Search for the cell housing the specified text and yield its (X, Y) center coordinate. 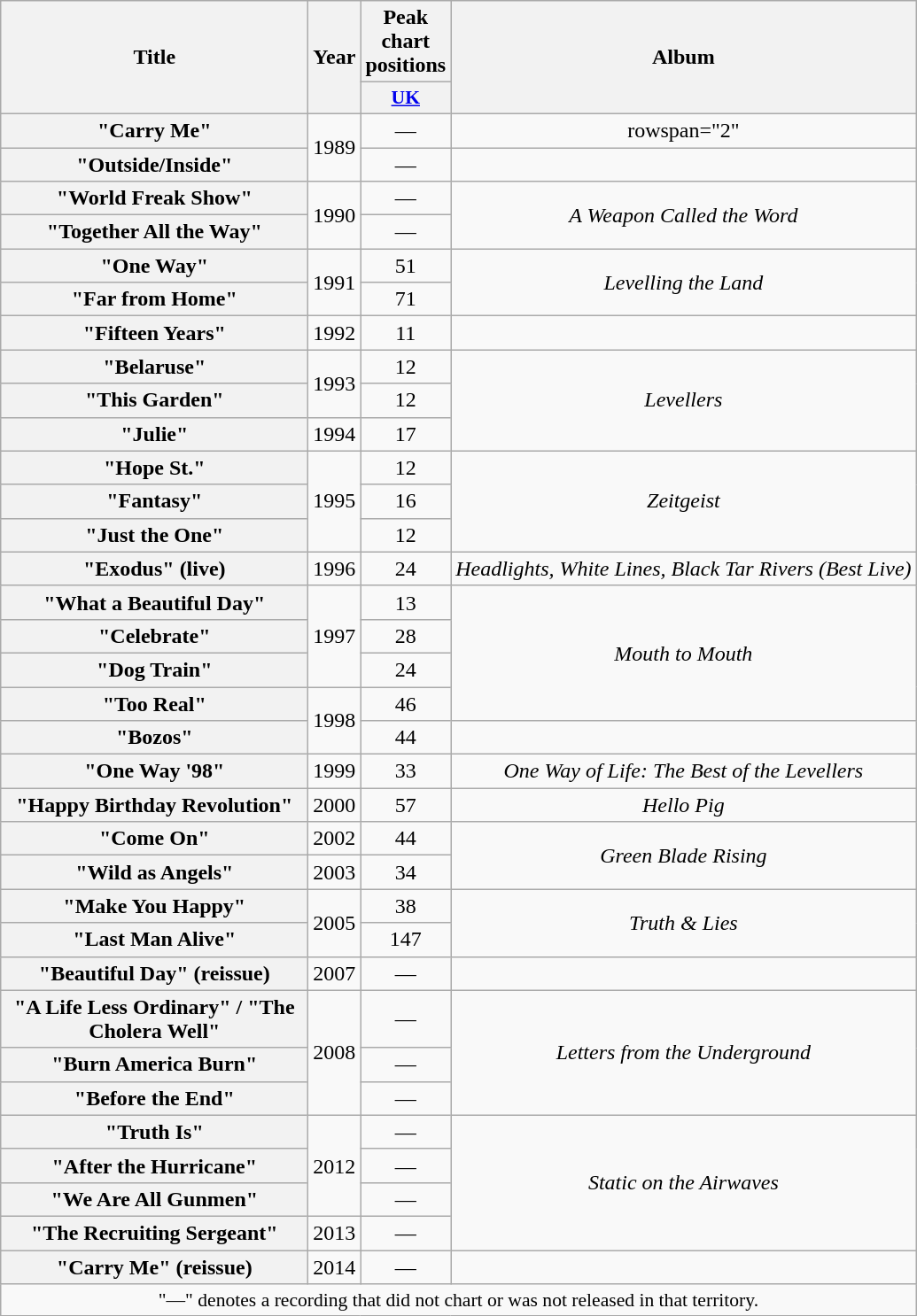
33 (406, 771)
"Carry Me" (154, 130)
1997 (335, 636)
"This Garden" (154, 400)
Headlights, White Lines, Black Tar Rivers (Best Live) (684, 569)
"Belaruse" (154, 367)
"What a Beautiful Day" (154, 602)
"Fantasy" (154, 501)
2007 (335, 973)
"Truth Is" (154, 1132)
147 (406, 940)
"—" denotes a recording that did not chart or was not released in that territory. (459, 1300)
28 (406, 636)
"Make You Happy" (154, 906)
Green Blade Rising (684, 855)
51 (406, 266)
"Hope St." (154, 468)
Title (154, 58)
1991 (335, 283)
Mouth to Mouth (684, 653)
Album (684, 58)
"A Life Less Ordinary" / "The Cholera Well" (154, 1018)
A Weapon Called the Word (684, 215)
2008 (335, 1052)
"Together All the Way" (154, 232)
2005 (335, 923)
57 (406, 805)
"Far from Home" (154, 299)
Levellers (684, 400)
"Beautiful Day" (reissue) (154, 973)
16 (406, 501)
2000 (335, 805)
11 (406, 333)
Peak chart positions (406, 42)
"The Recruiting Sergeant" (154, 1233)
"One Way '98" (154, 771)
"Outside/Inside" (154, 164)
"Celebrate" (154, 636)
Levelling the Land (684, 283)
2003 (335, 872)
"Exodus" (live) (154, 569)
Zeitgeist (684, 501)
"Bozos" (154, 738)
Static on the Airwaves (684, 1182)
Hello Pig (684, 805)
rowspan="2" (684, 130)
"Come On" (154, 839)
2014 (335, 1267)
46 (406, 704)
One Way of Life: The Best of the Levellers (684, 771)
"Happy Birthday Revolution" (154, 805)
"Carry Me" (reissue) (154, 1267)
"Fifteen Years" (154, 333)
13 (406, 602)
1994 (335, 434)
"We Are All Gunmen" (154, 1199)
"Last Man Alive" (154, 940)
"Too Real" (154, 704)
UK (406, 98)
1995 (335, 501)
71 (406, 299)
2012 (335, 1165)
"World Freak Show" (154, 198)
"After the Hurricane" (154, 1165)
1990 (335, 215)
"Julie" (154, 434)
1999 (335, 771)
"One Way" (154, 266)
"Burn America Burn" (154, 1064)
Year (335, 58)
Letters from the Underground (684, 1052)
1998 (335, 721)
38 (406, 906)
34 (406, 872)
1989 (335, 147)
1993 (335, 383)
17 (406, 434)
"Dog Train" (154, 670)
2002 (335, 839)
1996 (335, 569)
Truth & Lies (684, 923)
1992 (335, 333)
"Wild as Angels" (154, 872)
2013 (335, 1233)
"Just the One" (154, 535)
"Before the End" (154, 1098)
